Determine the (X, Y) coordinate at the center of the cell enclosing the given text.  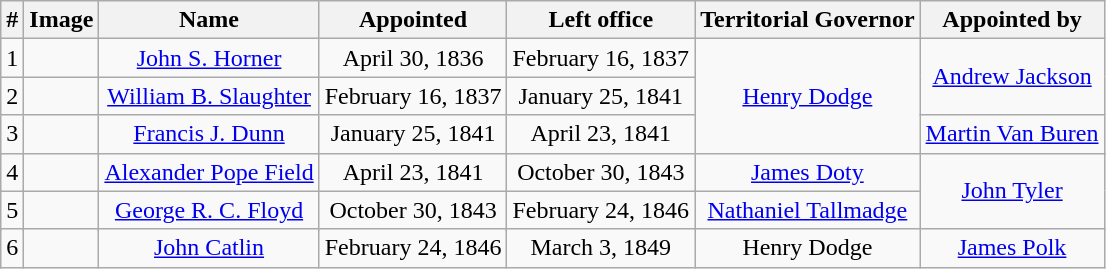
March 3, 1849 (601, 248)
April 30, 1836 (413, 58)
Left office (601, 20)
Francis J. Dunn (209, 134)
Alexander Pope Field (209, 172)
John Catlin (209, 248)
James Doty (808, 172)
Nathaniel Tallmadge (808, 210)
6 (12, 248)
1 (12, 58)
William B. Slaughter (209, 96)
2 (12, 96)
Territorial Governor (808, 20)
# (12, 20)
Martin Van Buren (1012, 134)
Name (209, 20)
3 (12, 134)
John Tyler (1012, 191)
John S. Horner (209, 58)
5 (12, 210)
4 (12, 172)
Image (62, 20)
George R. C. Floyd (209, 210)
Appointed (413, 20)
Appointed by (1012, 20)
Andrew Jackson (1012, 77)
James Polk (1012, 248)
